Pinpoint the cell where the given text exists, returning its [x, y] midpoint coordinate. 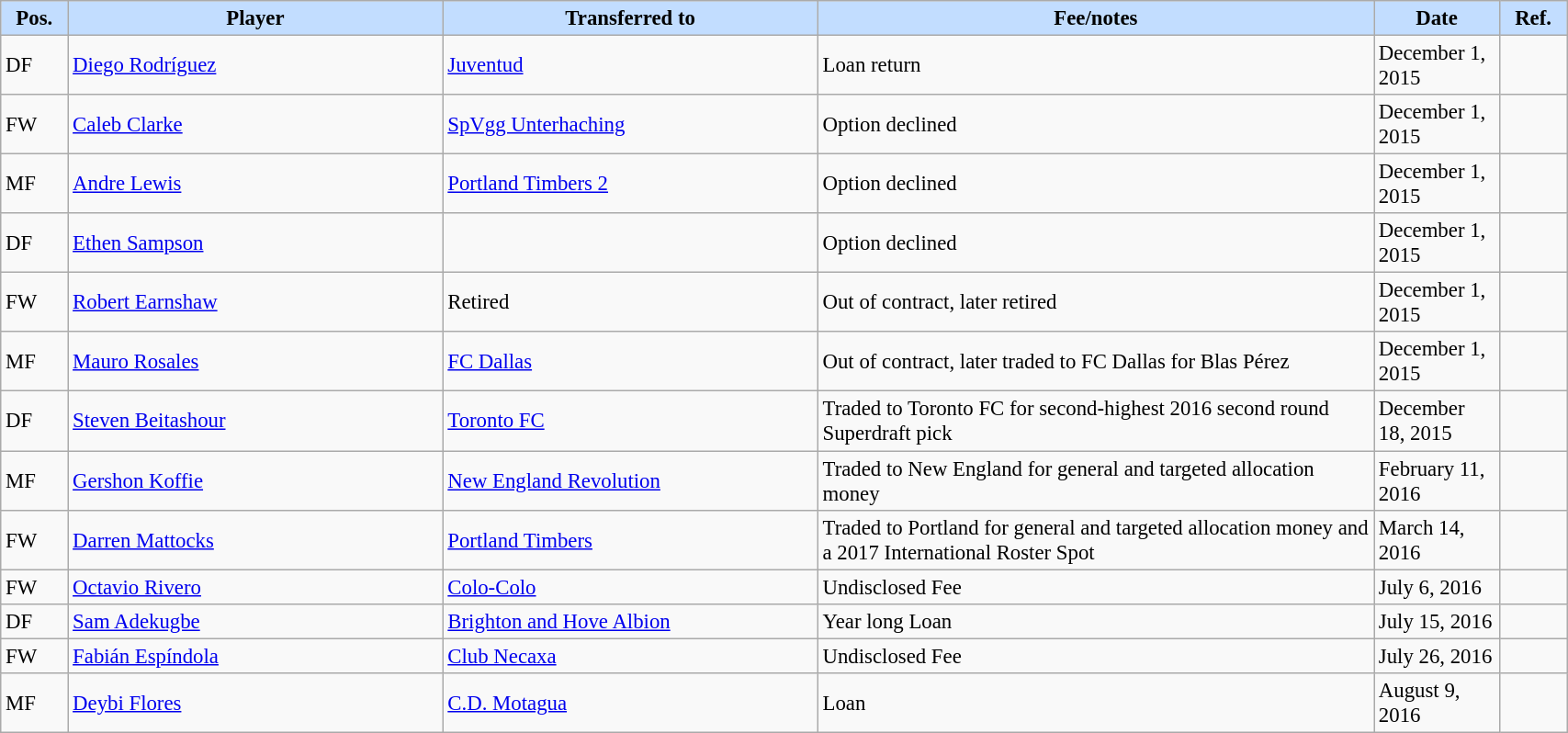
Out of contract, later traded to FC Dallas for Blas Pérez [1095, 362]
Juventud [630, 66]
Gershon Koffie [255, 481]
Transferred to [630, 18]
July 15, 2016 [1437, 621]
July 6, 2016 [1437, 587]
Out of contract, later retired [1095, 303]
Player [255, 18]
Caleb Clarke [255, 125]
Year long Loan [1095, 621]
Colo-Colo [630, 587]
Fabián Espíndola [255, 656]
Traded to Toronto FC for second-highest 2016 second round Superdraft pick [1095, 421]
December 18, 2015 [1437, 421]
Portland Timbers [630, 540]
Darren Mattocks [255, 540]
Loan return [1095, 66]
Robert Earnshaw [255, 303]
August 9, 2016 [1437, 704]
July 26, 2016 [1437, 656]
C.D. Motagua [630, 704]
Diego Rodríguez [255, 66]
February 11, 2016 [1437, 481]
Loan [1095, 704]
March 14, 2016 [1437, 540]
Traded to Portland for general and targeted allocation money and a 2017 International Roster Spot [1095, 540]
Octavio Rivero [255, 587]
SpVgg Unterhaching [630, 125]
Retired [630, 303]
New England Revolution [630, 481]
Steven Beitashour [255, 421]
Ref. [1534, 18]
Ethen Sampson [255, 242]
Sam Adekugbe [255, 621]
Toronto FC [630, 421]
Traded to New England for general and targeted allocation money [1095, 481]
Brighton and Hove Albion [630, 621]
Pos. [35, 18]
Andre Lewis [255, 184]
FC Dallas [630, 362]
Club Necaxa [630, 656]
Deybi Flores [255, 704]
Portland Timbers 2 [630, 184]
Date [1437, 18]
Fee/notes [1095, 18]
Mauro Rosales [255, 362]
